Locate the cell with the specified text and output its [X, Y] center coordinate. 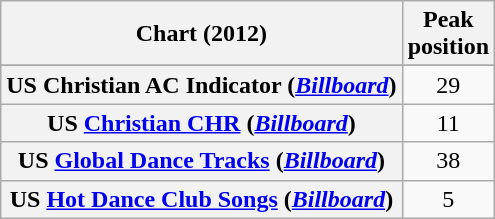
US Christian CHR (Billboard) [202, 123]
5 [448, 199]
US Hot Dance Club Songs (Billboard) [202, 199]
29 [448, 85]
38 [448, 161]
Chart (2012) [202, 34]
US Christian AC Indicator (Billboard) [202, 85]
US Global Dance Tracks (Billboard) [202, 161]
11 [448, 123]
Peak position [448, 34]
